Output the (X, Y) coordinate of the center of the cell containing the given text.  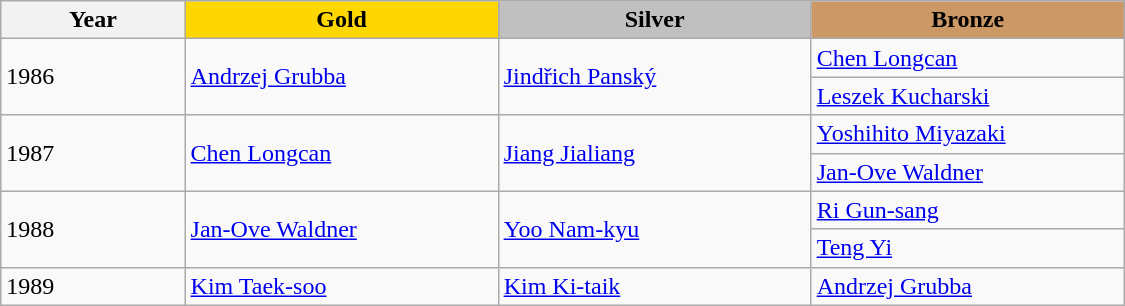
Gold (342, 20)
Year (93, 20)
Leszek Kucharski (968, 96)
Yoo Nam-kyu (654, 229)
1987 (93, 153)
Yoshihito Miyazaki (968, 134)
Jindřich Panský (654, 77)
Jiang Jialiang (654, 153)
1989 (93, 286)
Ri Gun-sang (968, 210)
Teng Yi (968, 248)
Silver (654, 20)
1988 (93, 229)
Bronze (968, 20)
1986 (93, 77)
Kim Ki-taik (654, 286)
Kim Taek-soo (342, 286)
